Detect which cell encompasses the target text, then output its (X, Y) center coordinate. 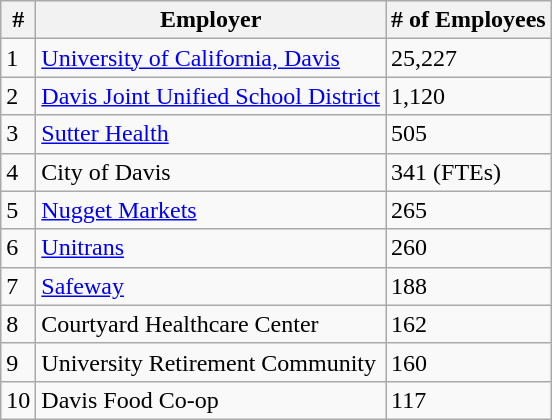
260 (469, 248)
265 (469, 210)
Davis Food Co-op (211, 400)
5 (18, 210)
1,120 (469, 96)
162 (469, 324)
# of Employees (469, 20)
25,227 (469, 58)
# (18, 20)
City of Davis (211, 172)
10 (18, 400)
160 (469, 362)
117 (469, 400)
341 (FTEs) (469, 172)
188 (469, 286)
Safeway (211, 286)
1 (18, 58)
Sutter Health (211, 134)
4 (18, 172)
9 (18, 362)
University of California, Davis (211, 58)
7 (18, 286)
8 (18, 324)
Nugget Markets (211, 210)
University Retirement Community (211, 362)
Employer (211, 20)
505 (469, 134)
Courtyard Healthcare Center (211, 324)
3 (18, 134)
2 (18, 96)
Unitrans (211, 248)
6 (18, 248)
Davis Joint Unified School District (211, 96)
